Find where the given text appears and provide that cell's center as [x, y] coordinate. 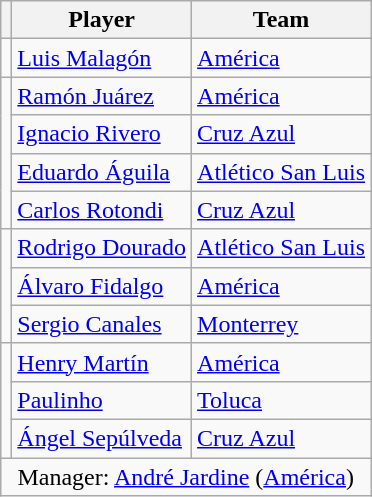
Paulinho [102, 400]
Henry Martín [102, 362]
Eduardo Águila [102, 172]
Luis Malagón [102, 58]
Monterrey [282, 324]
Ignacio Rivero [102, 134]
Rodrigo Dourado [102, 248]
Ángel Sepúlveda [102, 438]
Carlos Rotondi [102, 210]
Toluca [282, 400]
Ramón Juárez [102, 96]
Manager: André Jardine (América) [186, 477]
Player [102, 20]
Team [282, 20]
Sergio Canales [102, 324]
Álvaro Fidalgo [102, 286]
